Scan for the cell matching the given text and deliver its (X, Y) coordinate at center. 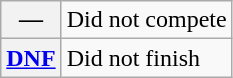
Did not compete (146, 20)
Did not finish (146, 58)
DNF (31, 58)
— (31, 20)
